Locate the cell with the specified text and output its [x, y] center coordinate. 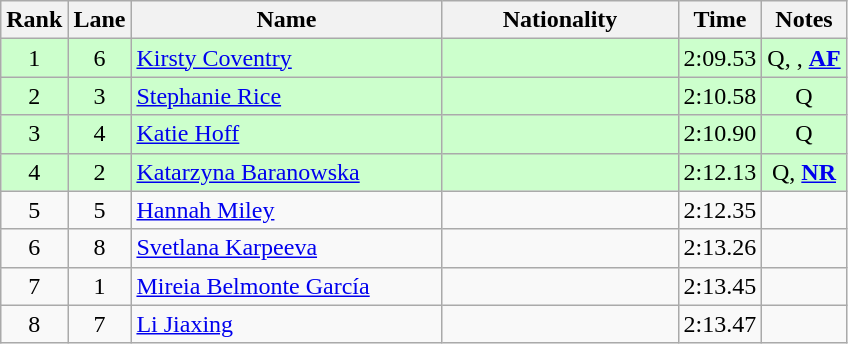
Q, , AF [804, 58]
2:10.58 [720, 96]
Katarzyna Baranowska [286, 172]
2:13.45 [720, 286]
Lane [100, 20]
Nationality [560, 20]
Katie Hoff [286, 134]
Li Jiaxing [286, 324]
2:10.90 [720, 134]
Mireia Belmonte García [286, 286]
Q, NR [804, 172]
2:13.26 [720, 248]
Stephanie Rice [286, 96]
Notes [804, 20]
Name [286, 20]
2:13.47 [720, 324]
2:12.35 [720, 210]
Svetlana Karpeeva [286, 248]
Rank [34, 20]
Time [720, 20]
2:12.13 [720, 172]
Hannah Miley [286, 210]
Kirsty Coventry [286, 58]
2:09.53 [720, 58]
